For the text-containing cell, return its midpoint in (X, Y) coordinate format. 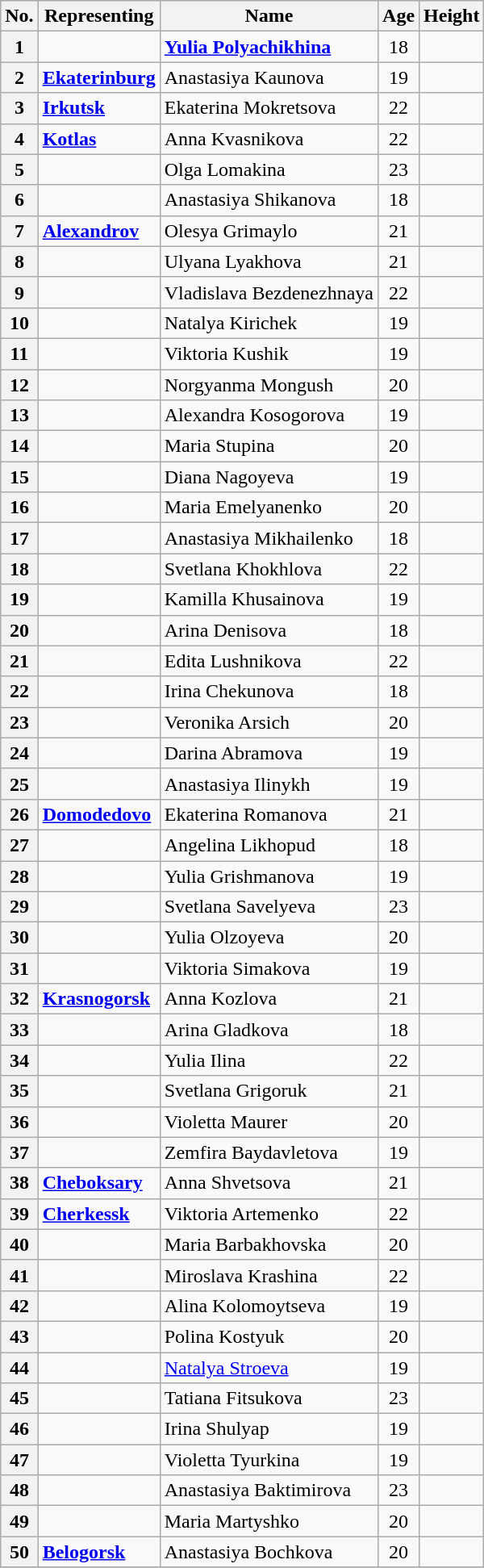
31 (19, 968)
Arina Denisova (269, 630)
Age (398, 16)
Darina Abramova (269, 753)
Arina Gladkova (269, 1030)
Violetta Tyurkina (269, 1460)
Svetlana Grigoruk (269, 1091)
Krasnogorsk (98, 999)
47 (19, 1460)
3 (19, 108)
Vladislava Bezdenezhnaya (269, 292)
46 (19, 1429)
Ekaterinburg (98, 77)
49 (19, 1521)
Anastasiya Ilinykh (269, 784)
9 (19, 292)
Viktoria Simakova (269, 968)
Zemfira Baydavletova (269, 1152)
Cheboksary (98, 1183)
5 (19, 169)
Height (452, 16)
Maria Martyshko (269, 1521)
Svetlana Savelyeva (269, 907)
26 (19, 814)
Ekaterina Romanova (269, 814)
27 (19, 845)
Anastasiya Mikhailenko (269, 538)
40 (19, 1244)
12 (19, 385)
Viktoria Artemenko (269, 1214)
Anastasiya Baktimirova (269, 1491)
Anastasiya Shikanova (269, 200)
Anastasiya Kaunova (269, 77)
Maria Stupina (269, 446)
39 (19, 1214)
Kotlas (98, 139)
43 (19, 1336)
Anna Shvetsova (269, 1183)
Irina Shulyap (269, 1429)
Olesya Grimaylo (269, 231)
6 (19, 200)
Viktoria Kushik (269, 353)
Ulyana Lyakhova (269, 261)
Diana Nagoyeva (269, 477)
Maria Emelyanenko (269, 508)
Irina Chekunova (269, 692)
Svetlana Khokhlova (269, 569)
Violetta Maurer (269, 1122)
Yulia Polyachikhina (269, 47)
Norgyanma Mongush (269, 385)
2 (19, 77)
34 (19, 1060)
Angelina Likhopud (269, 845)
Anastasiya Bochkova (269, 1552)
Yulia Grishmanova (269, 876)
1 (19, 47)
13 (19, 416)
Natalya Stroeva (269, 1368)
28 (19, 876)
Anna Kozlova (269, 999)
32 (19, 999)
33 (19, 1030)
11 (19, 353)
Representing (98, 16)
Domodedovo (98, 814)
14 (19, 446)
37 (19, 1152)
15 (19, 477)
Irkutsk (98, 108)
Edita Lushnikova (269, 661)
16 (19, 508)
Tatiana Fitsukova (269, 1399)
Natalya Kirichek (269, 323)
Name (269, 16)
No. (19, 16)
Olga Lomakina (269, 169)
42 (19, 1306)
Alina Kolomoytseva (269, 1306)
Alexandrov (98, 231)
17 (19, 538)
25 (19, 784)
35 (19, 1091)
Veronika Arsich (269, 722)
Kamilla Khusainova (269, 600)
Maria Barbakhovska (269, 1244)
4 (19, 139)
Cherkessk (98, 1214)
Alexandra Kosogorova (269, 416)
41 (19, 1275)
Yulia Ilina (269, 1060)
Miroslava Krashina (269, 1275)
38 (19, 1183)
Ekaterina Mokretsova (269, 108)
Polina Kostyuk (269, 1336)
45 (19, 1399)
24 (19, 753)
50 (19, 1552)
48 (19, 1491)
10 (19, 323)
Yulia Olzoyeva (269, 938)
36 (19, 1122)
7 (19, 231)
Anna Kvasnikova (269, 139)
29 (19, 907)
30 (19, 938)
8 (19, 261)
44 (19, 1368)
Belogorsk (98, 1552)
